Identify which cell holds the provided text, then report its (x, y) central coordinate. 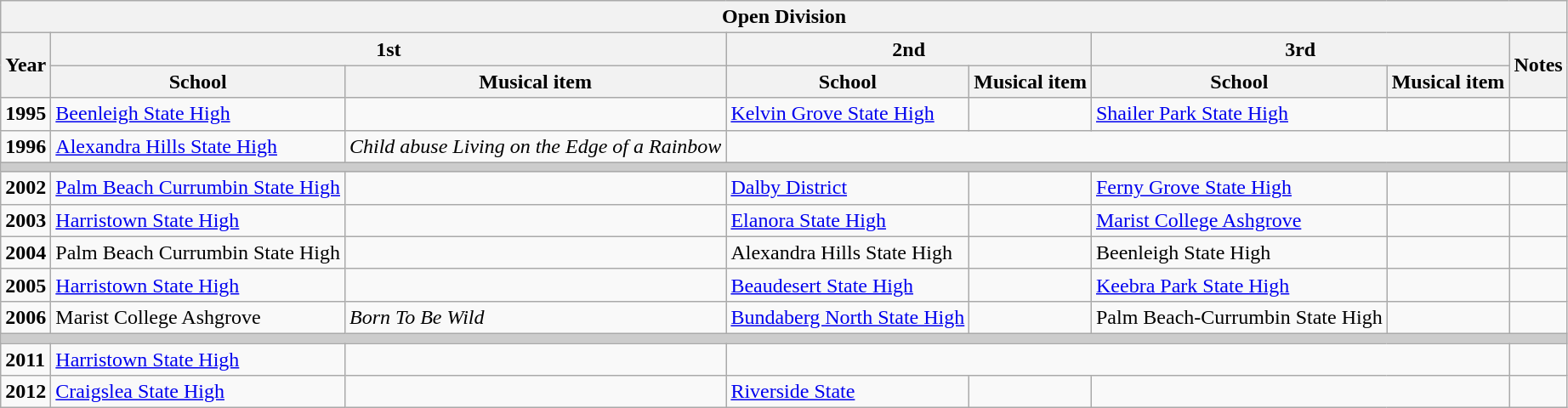
3rd (1299, 49)
2004 (26, 252)
2011 (26, 360)
1995 (26, 114)
Elanora State High (848, 220)
Shailer Park State High (1239, 114)
2012 (26, 392)
2005 (26, 285)
Craigslea State High (198, 392)
Child abuse Living on the Edge of a Rainbow (535, 146)
Beaudesert State High (848, 285)
Dalby District (848, 188)
Palm Beach-Currumbin State High (1239, 317)
2nd (909, 49)
2006 (26, 317)
Ferny Grove State High (1239, 188)
Kelvin Grove State High (848, 114)
Born To Be Wild (535, 317)
Notes (1538, 65)
1996 (26, 146)
Keebra Park State High (1239, 285)
2003 (26, 220)
Year (26, 65)
Riverside State (848, 392)
2002 (26, 188)
Open Division (784, 17)
1st (389, 49)
Bundaberg North State High (848, 317)
